Determine the (x, y) coordinate at the center of the cell enclosing the given text.  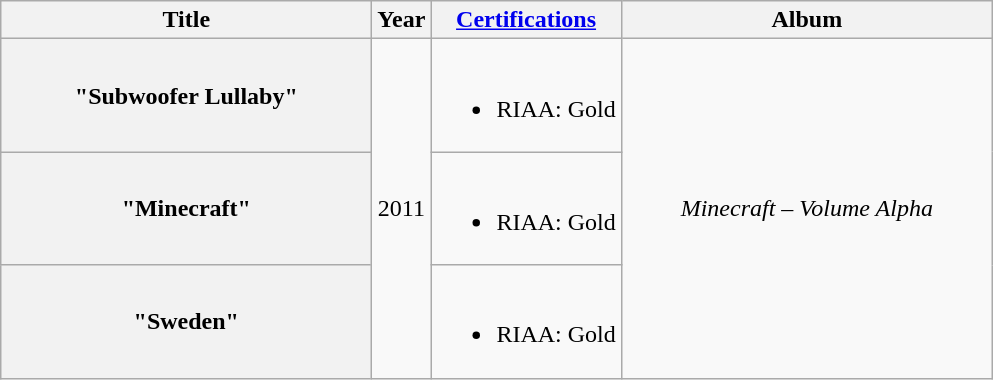
Year (402, 20)
"Minecraft" (186, 208)
Minecraft – Volume Alpha (806, 208)
Title (186, 20)
"Sweden" (186, 322)
Album (806, 20)
Certifications (526, 20)
2011 (402, 208)
"Subwoofer Lullaby" (186, 96)
